From the cell containing the given text, extract its center point as (X, Y) coordinate. 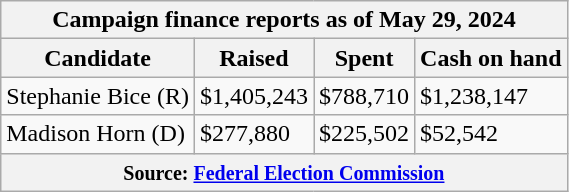
Madison Horn (D) (98, 134)
Source: Federal Election Commission (284, 172)
Candidate (98, 58)
Raised (254, 58)
Spent (364, 58)
$1,238,147 (491, 96)
$52,542 (491, 134)
Stephanie Bice (R) (98, 96)
$225,502 (364, 134)
$788,710 (364, 96)
Cash on hand (491, 58)
Campaign finance reports as of May 29, 2024 (284, 20)
$277,880 (254, 134)
$1,405,243 (254, 96)
